Extract the (x, y) coordinate from the center of the cell holding the provided text.  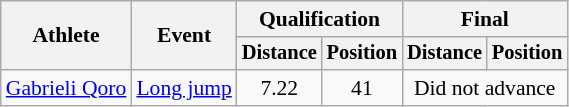
7.22 (280, 88)
Event (184, 36)
Athlete (66, 36)
Qualification (320, 19)
Final (484, 19)
Did not advance (484, 88)
Gabrieli Qoro (66, 88)
41 (362, 88)
Long jump (184, 88)
